Capture the cell that displays the provided text and extract its (X, Y) central coordinate. 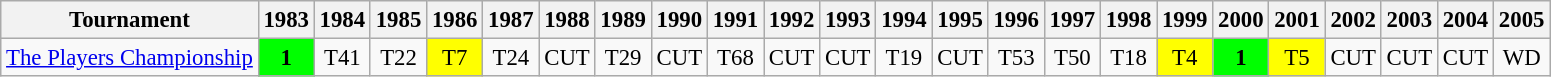
1996 (1016, 20)
2005 (1522, 20)
1993 (848, 20)
T5 (1297, 58)
1989 (623, 20)
1984 (342, 20)
T41 (342, 58)
T18 (1128, 58)
T22 (398, 58)
T19 (904, 58)
1998 (1128, 20)
The Players Championship (130, 58)
1990 (679, 20)
2003 (1409, 20)
1988 (567, 20)
T68 (735, 58)
T29 (623, 58)
T7 (455, 58)
1983 (286, 20)
1999 (1185, 20)
1991 (735, 20)
1986 (455, 20)
Tournament (130, 20)
2000 (1241, 20)
1995 (960, 20)
2002 (1353, 20)
1987 (511, 20)
2004 (1465, 20)
WD (1522, 58)
T53 (1016, 58)
T50 (1072, 58)
2001 (1297, 20)
1994 (904, 20)
1985 (398, 20)
T4 (1185, 58)
1997 (1072, 20)
T24 (511, 58)
1992 (792, 20)
